Scan for the cell matching the given text and deliver its [x, y] coordinate at center. 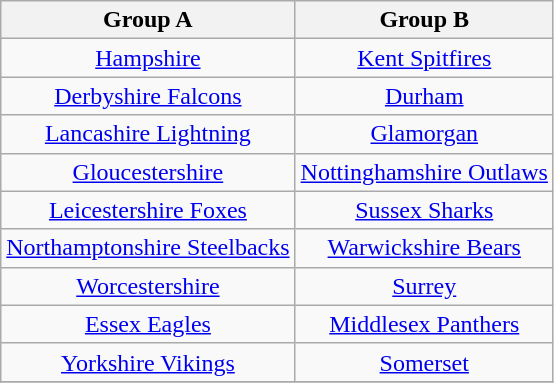
Durham [424, 96]
Gloucestershire [148, 172]
Somerset [424, 362]
Yorkshire Vikings [148, 362]
Lancashire Lightning [148, 134]
Surrey [424, 286]
Worcestershire [148, 286]
Sussex Sharks [424, 210]
Essex Eagles [148, 324]
Middlesex Panthers [424, 324]
Hampshire [148, 58]
Northamptonshire Steelbacks [148, 248]
Glamorgan [424, 134]
Group B [424, 20]
Nottinghamshire Outlaws [424, 172]
Leicestershire Foxes [148, 210]
Derbyshire Falcons [148, 96]
Group A [148, 20]
Kent Spitfires [424, 58]
Warwickshire Bears [424, 248]
